Find where the given text appears and provide that cell's center as [x, y] coordinate. 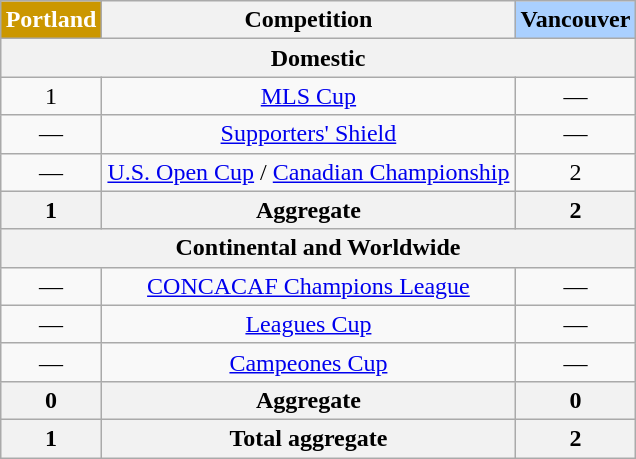
Continental and Worldwide [318, 248]
Total aggregate [308, 438]
MLS Cup [308, 96]
Portland [51, 20]
Domestic [318, 58]
Competition [308, 20]
Vancouver [576, 20]
U.S. Open Cup / Canadian Championship [308, 172]
Supporters' Shield [308, 134]
Campeones Cup [308, 362]
CONCACAF Champions League [308, 286]
Leagues Cup [308, 324]
